Locate the cell with the specified text and output its [X, Y] center coordinate. 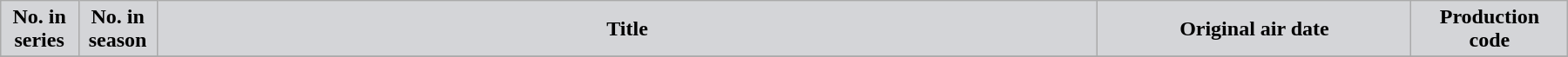
No. inseason [118, 29]
Original air date [1254, 29]
Productioncode [1490, 29]
No. inseries [39, 29]
Title [627, 29]
